Scan for the cell matching the given text and deliver its (x, y) coordinate at center. 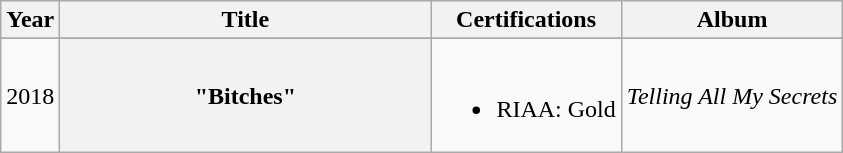
Telling All My Secrets (732, 96)
RIAA: Gold (526, 96)
Certifications (526, 20)
Title (246, 20)
2018 (30, 96)
"Bitches" (246, 96)
Year (30, 20)
Album (732, 20)
